Return (X, Y) of the center of cell containing provided text 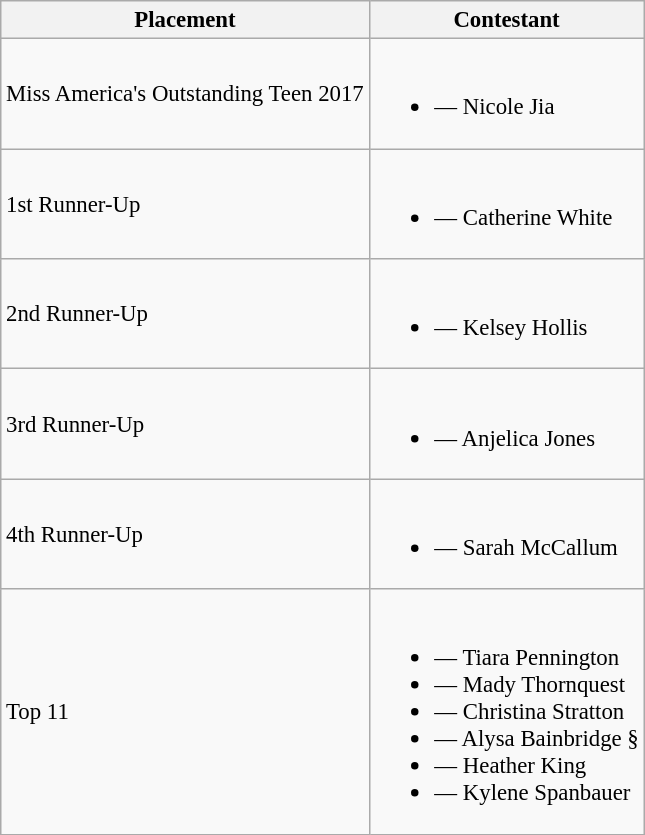
— Catherine White (506, 204)
4th Runner-Up (185, 534)
Top 11 (185, 712)
2nd Runner-Up (185, 314)
— Kelsey Hollis (506, 314)
— Nicole Jia (506, 94)
3rd Runner-Up (185, 424)
1st Runner-Up (185, 204)
Miss America's Outstanding Teen 2017 (185, 94)
— Anjelica Jones (506, 424)
Placement (185, 20)
Contestant (506, 20)
— Sarah McCallum (506, 534)
— Tiara Pennington — Mady Thornquest — Christina Stratton — Alysa Bainbridge § — Heather King — Kylene Spanbauer (506, 712)
